Detect which cell encompasses the target text, then output its [X, Y] center coordinate. 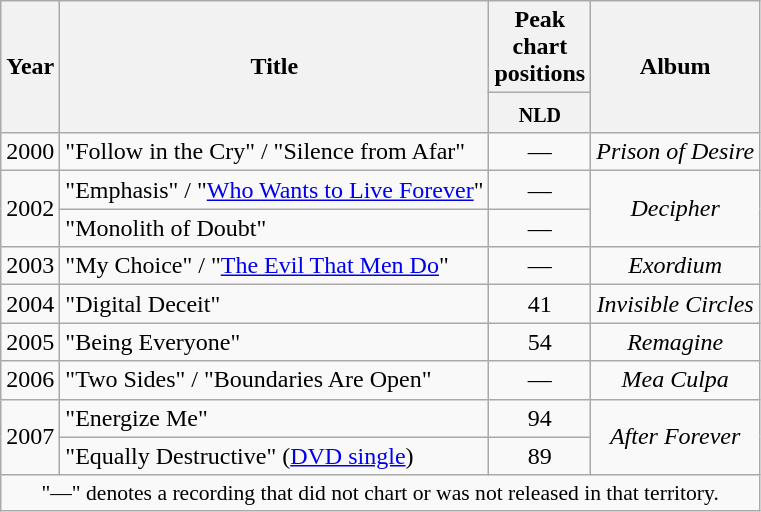
Peak chart positions [540, 47]
Year [30, 67]
Decipher [676, 209]
2004 [30, 304]
NLD [540, 113]
2003 [30, 266]
Title [274, 67]
Remagine [676, 342]
"—" denotes a recording that did not chart or was not released in that territory. [380, 493]
"Equally Destructive" (DVD single) [274, 456]
"Energize Me" [274, 418]
2002 [30, 209]
2000 [30, 152]
41 [540, 304]
"Follow in the Cry" / "Silence from Afar" [274, 152]
"Digital Deceit" [274, 304]
"Being Everyone" [274, 342]
2007 [30, 437]
After Forever [676, 437]
Prison of Desire [676, 152]
"My Choice" / "The Evil That Men Do" [274, 266]
54 [540, 342]
2005 [30, 342]
"Emphasis" / "Who Wants to Live Forever" [274, 190]
2006 [30, 380]
89 [540, 456]
Invisible Circles [676, 304]
Mea Culpa [676, 380]
"Monolith of Doubt" [274, 228]
Exordium [676, 266]
"Two Sides" / "Boundaries Are Open" [274, 380]
Album [676, 67]
94 [540, 418]
